For the text-containing cell, return its midpoint in (X, Y) coordinate format. 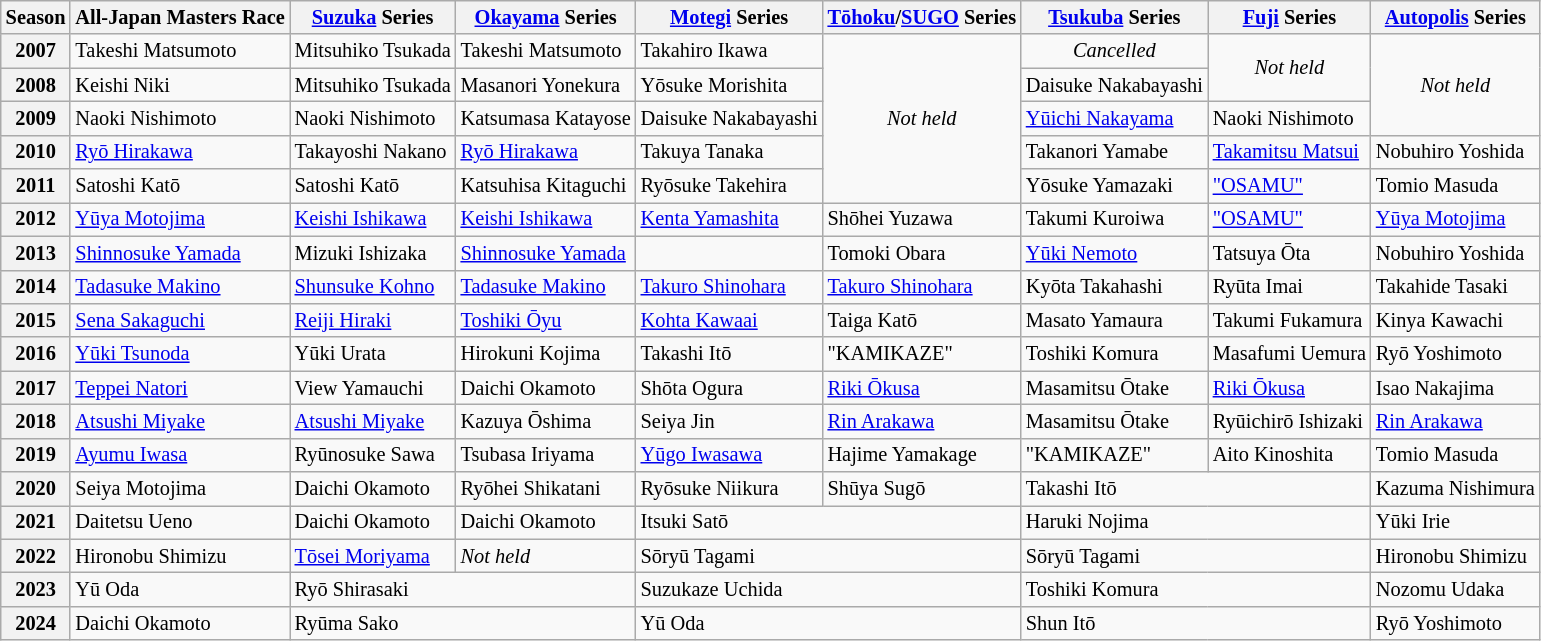
2020 (36, 489)
Takahiro Ikawa (730, 51)
2024 (36, 623)
Nozomu Udaka (1456, 589)
2014 (36, 287)
Yūki Nemoto (1114, 253)
2013 (36, 253)
2010 (36, 152)
Ryūma Sako (463, 623)
Seiya Jin (730, 421)
Tsukuba Series (1114, 17)
Takumi Kuroiwa (1114, 219)
Teppei Natori (180, 388)
Seiya Motojima (180, 489)
Shūya Sugō (922, 489)
Shōhei Yuzawa (922, 219)
Suzukaze Uchida (828, 589)
Tatsuya Ōta (1290, 253)
Shunsuke Kohno (373, 287)
2019 (36, 455)
Yūki Urata (373, 354)
Takanori Yamabe (1114, 152)
Kazuma Nishimura (1456, 489)
All-Japan Masters Race (180, 17)
Katsumasa Katayose (546, 118)
Hajime Yamakage (922, 455)
Tōhoku/SUGO Series (922, 17)
Sena Sakaguchi (180, 320)
Itsuki Satō (828, 522)
Haruki Nojima (1196, 522)
2017 (36, 388)
View Yamauchi (373, 388)
Kenta Yamashita (730, 219)
Ryūichirō Ishizaki (1290, 421)
Ryūta Imai (1290, 287)
Ryō Shirasaki (463, 589)
Yūgo Iwasawa (730, 455)
Taiga Katō (922, 320)
Katsuhisa Kitaguchi (546, 186)
Kyōta Takahashi (1114, 287)
2015 (36, 320)
Daitetsu Ueno (180, 522)
Masato Yamaura (1114, 320)
2009 (36, 118)
2022 (36, 556)
Yūichi Nakayama (1114, 118)
Ayumu Iwasa (180, 455)
Takuya Tanaka (730, 152)
2012 (36, 219)
2018 (36, 421)
Mizuki Ishizaka (373, 253)
Takayoshi Nakano (373, 152)
2011 (36, 186)
Shun Itō (1196, 623)
2023 (36, 589)
Takumi Fukamura (1290, 320)
Ryōsuke Niikura (730, 489)
Suzuka Series (373, 17)
Ryūnosuke Sawa (373, 455)
Tomoki Obara (922, 253)
2008 (36, 85)
Cancelled (1114, 51)
Kohta Kawaai (730, 320)
Yōsuke Yamazaki (1114, 186)
Masafumi Uemura (1290, 354)
2016 (36, 354)
Fuji Series (1290, 17)
Masanori Yonekura (546, 85)
Takamitsu Matsui (1290, 152)
Motegi Series (730, 17)
Takahide Tasaki (1456, 287)
Kazuya Ōshima (546, 421)
2007 (36, 51)
Toshiki Ōyu (546, 320)
Ryōsuke Takehira (730, 186)
Yūki Irie (1456, 522)
2021 (36, 522)
Okayama Series (546, 17)
Shōta Ogura (730, 388)
Ryōhei Shikatani (546, 489)
Isao Nakajima (1456, 388)
Kinya Kawachi (1456, 320)
Tōsei Moriyama (373, 556)
Autopolis Series (1456, 17)
Hirokuni Kojima (546, 354)
Reiji Hiraki (373, 320)
Season (36, 17)
Yūki Tsunoda (180, 354)
Yōsuke Morishita (730, 85)
Keishi Niki (180, 85)
Tsubasa Iriyama (546, 455)
Aito Kinoshita (1290, 455)
